From the cell containing the given text, extract its center point as [X, Y] coordinate. 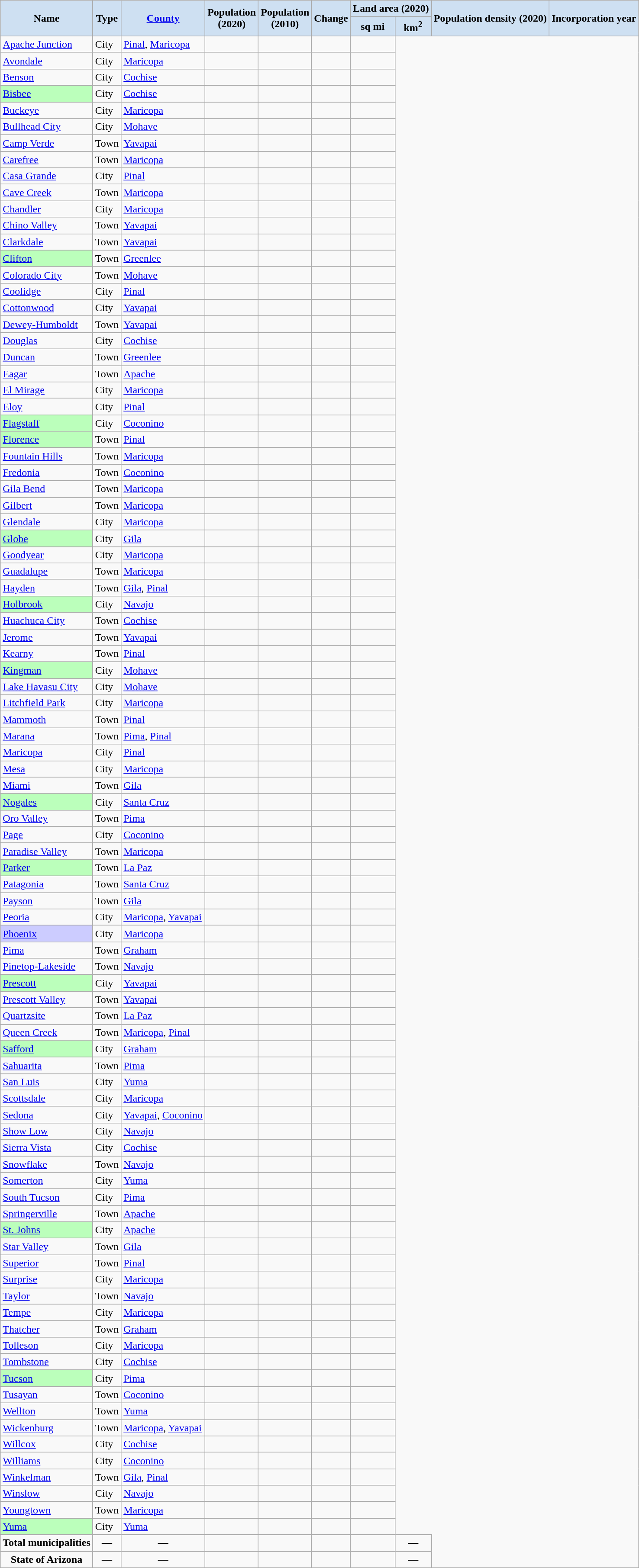
Taylor [47, 1296]
Safford [47, 1049]
Marana [47, 736]
Eloy [47, 407]
Miami [47, 785]
Pinal, Maricopa [163, 44]
Eagar [47, 374]
South Tucson [47, 1197]
Payson [47, 901]
Goodyear [47, 555]
Camp Verde [47, 143]
Holbrook [47, 604]
Globe [47, 538]
Wickenburg [47, 1428]
Bullhead City [47, 127]
Yavapai, Coconino [163, 1115]
Tombstone [47, 1362]
Tolleson [47, 1345]
Sierra Vista [47, 1148]
Huachuca City [47, 621]
Show Low [47, 1131]
Coolidge [47, 291]
Parker [47, 868]
Cave Creek [47, 193]
Chandler [47, 209]
Star Valley [47, 1247]
Gilbert [47, 505]
km2 [413, 27]
sq mi [373, 27]
State of Arizona [47, 1559]
Clifton [47, 258]
Flagstaff [47, 423]
Paradise Valley [47, 851]
St. Johns [47, 1230]
Tempe [47, 1312]
Change [331, 18]
Type [106, 18]
Prescott [47, 983]
Maricopa, Pinal [163, 1032]
Kearny [47, 654]
Apache Junction [47, 44]
Pinetop-Lakeside [47, 967]
Hayden [47, 588]
Nogales [47, 802]
Surprise [47, 1279]
Population(2020) [232, 18]
Scottsdale [47, 1098]
Peoria [47, 917]
Queen Creek [47, 1032]
Thatcher [47, 1329]
Land area (2020) [391, 9]
Fountain Hills [47, 456]
Somerton [47, 1181]
Jerome [47, 637]
Tucson [47, 1378]
Population(2010) [285, 18]
Incorporation year [594, 18]
Casa Grande [47, 176]
Colorado City [47, 275]
Sedona [47, 1115]
Benson [47, 77]
Mesa [47, 769]
Guadalupe [47, 571]
Carefree [47, 160]
Prescott Valley [47, 999]
Superior [47, 1263]
Tusayan [47, 1394]
Sahuarita [47, 1065]
Springerville [47, 1214]
Glendale [47, 522]
Douglas [47, 341]
El Mirage [47, 390]
San Luis [47, 1082]
Lake Havasu City [47, 687]
Winslow [47, 1494]
Bisbee [47, 94]
Duncan [47, 357]
Quartzsite [47, 1016]
Dewey-Humboldt [47, 324]
Wellton [47, 1411]
County [163, 18]
Population density (2020) [490, 18]
Winkelman [47, 1477]
Mammoth [47, 720]
Gila Bend [47, 489]
Chino Valley [47, 225]
Kingman [47, 670]
Oro Valley [47, 818]
Florence [47, 440]
Buckeye [47, 110]
Clarkdale [47, 242]
Willcox [47, 1444]
Youngtown [47, 1510]
Page [47, 835]
Total municipalities [47, 1543]
Avondale [47, 61]
Pima, Pinal [163, 736]
Snowflake [47, 1164]
Name [47, 18]
Litchfield Park [47, 703]
Phoenix [47, 934]
Fredonia [47, 472]
Cottonwood [47, 308]
Patagonia [47, 884]
Williams [47, 1461]
